Return the (X, Y) coordinate for the center point of the cell that contains the specified text.  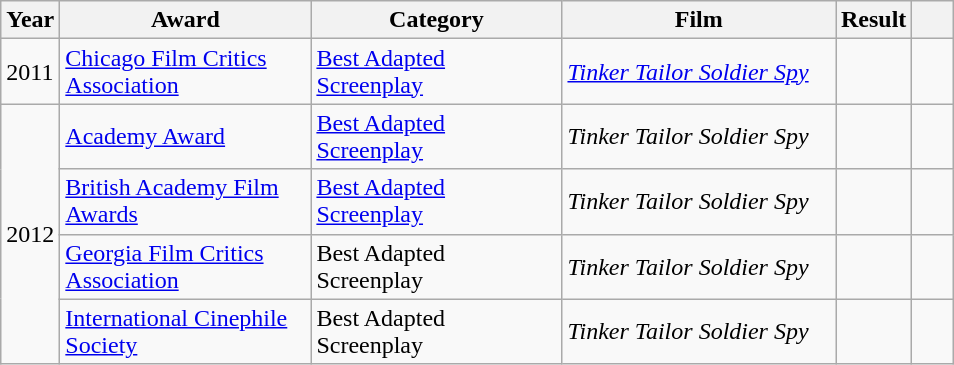
Film (699, 20)
2012 (30, 234)
Chicago Film Critics Association (186, 72)
Award (186, 20)
Academy Award (186, 136)
Georgia Film Critics Association (186, 266)
British Academy Film Awards (186, 202)
Result (874, 20)
2011 (30, 72)
International Cinephile Society (186, 332)
Year (30, 20)
Category (436, 20)
